Determine the [x, y] coordinate at the center of the cell enclosing the given text.  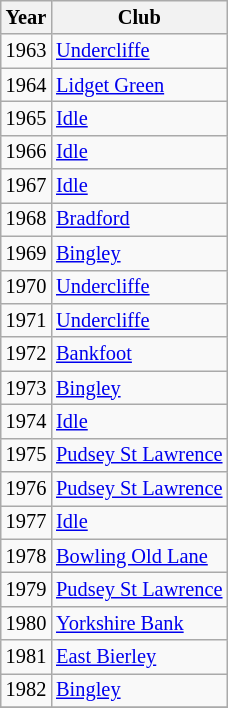
1975 [26, 455]
Club [139, 17]
Bradford [139, 219]
1981 [26, 657]
East Bierley [139, 657]
1978 [26, 556]
1964 [26, 85]
1971 [26, 320]
1979 [26, 589]
1966 [26, 152]
Lidget Green [139, 85]
1963 [26, 51]
1977 [26, 522]
1967 [26, 186]
1972 [26, 354]
1974 [26, 421]
1969 [26, 253]
Bowling Old Lane [139, 556]
1982 [26, 690]
1980 [26, 623]
1970 [26, 287]
1973 [26, 388]
1976 [26, 489]
Yorkshire Bank [139, 623]
Bankfoot [139, 354]
1968 [26, 219]
1965 [26, 118]
Year [26, 17]
